Output the [X, Y] coordinate of the center of the cell containing the given text.  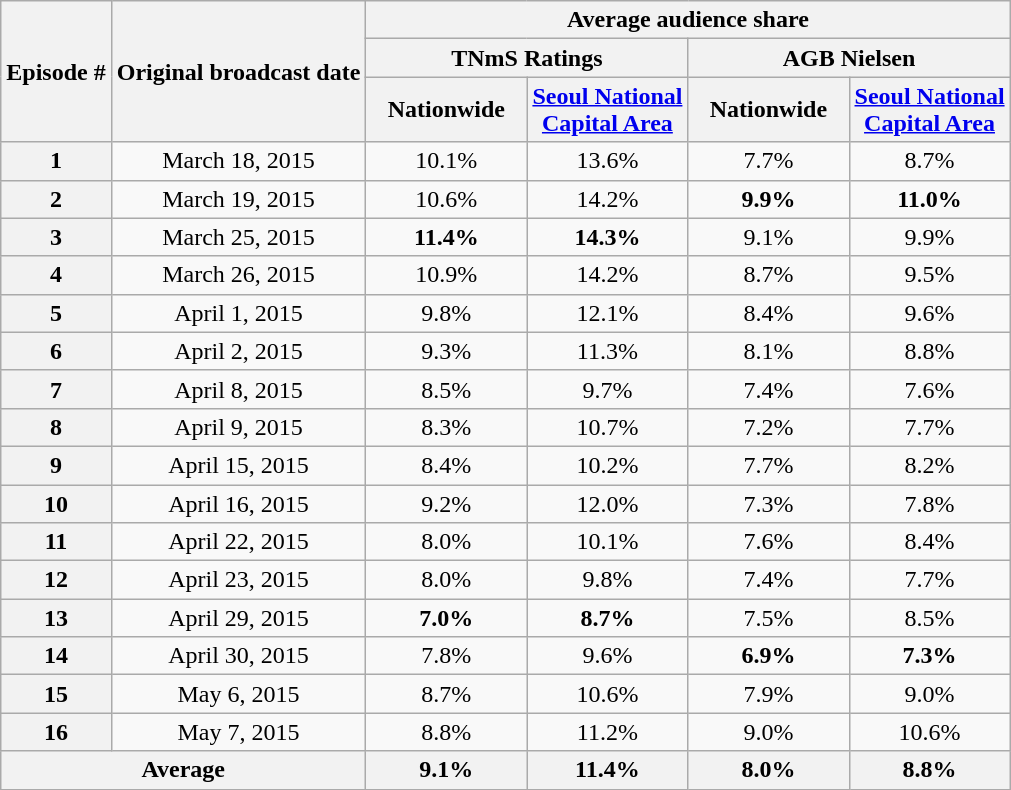
7.2% [768, 427]
9 [56, 465]
May 7, 2015 [238, 732]
9.5% [930, 275]
7.0% [446, 618]
Average audience share [688, 20]
March 19, 2015 [238, 199]
March 25, 2015 [238, 237]
April 22, 2015 [238, 542]
16 [56, 732]
12.0% [608, 503]
7.9% [768, 694]
4 [56, 275]
6 [56, 351]
April 16, 2015 [238, 503]
March 18, 2015 [238, 161]
10 [56, 503]
13.6% [608, 161]
April 15, 2015 [238, 465]
14 [56, 656]
April 2, 2015 [238, 351]
March 26, 2015 [238, 275]
Original broadcast date [238, 72]
11.3% [608, 351]
10.9% [446, 275]
14.3% [608, 237]
AGB Nielsen [849, 58]
15 [56, 694]
8 [56, 427]
9.2% [446, 503]
2 [56, 199]
13 [56, 618]
11.0% [930, 199]
7.5% [768, 618]
11.2% [608, 732]
5 [56, 313]
April 23, 2015 [238, 580]
8.3% [446, 427]
10.2% [608, 465]
10.7% [608, 427]
8.2% [930, 465]
Episode # [56, 72]
9.7% [608, 389]
April 30, 2015 [238, 656]
7 [56, 389]
April 29, 2015 [238, 618]
9.3% [446, 351]
April 9, 2015 [238, 427]
1 [56, 161]
12.1% [608, 313]
11 [56, 542]
May 6, 2015 [238, 694]
6.9% [768, 656]
8.1% [768, 351]
April 1, 2015 [238, 313]
12 [56, 580]
Average [184, 770]
TNmS Ratings [527, 58]
3 [56, 237]
April 8, 2015 [238, 389]
